Pinpoint the cell where the given text exists, returning its [X, Y] midpoint coordinate. 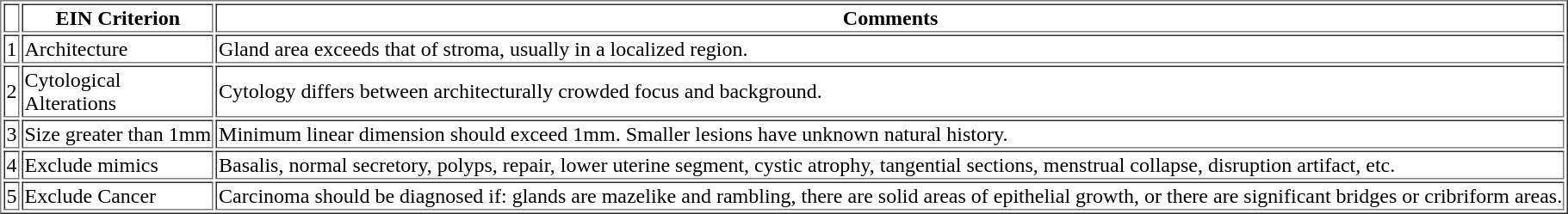
1 [11, 48]
Exclude Cancer [119, 196]
Architecture [119, 48]
Exclude mimics [119, 165]
Cytological Alterations [119, 91]
4 [11, 165]
Minimum linear dimension should exceed 1mm. Smaller lesions have unknown natural history. [890, 134]
Basalis, normal secretory, polyps, repair, lower uterine segment, cystic atrophy, tangential sections, menstrual collapse, disruption artifact, etc. [890, 165]
3 [11, 134]
Size greater than 1mm [119, 134]
Gland area exceeds that of stroma, usually in a localized region. [890, 48]
Cytology differs between architecturally crowded focus and background. [890, 91]
EIN Criterion [119, 17]
2 [11, 91]
5 [11, 196]
Comments [890, 17]
